Capture the cell that displays the provided text and extract its [X, Y] central coordinate. 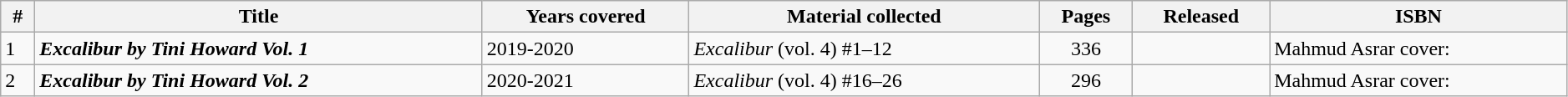
ISBN [1418, 17]
# [18, 17]
Excalibur (vol. 4) #1–12 [864, 48]
Excalibur by Tini Howard Vol. 1 [259, 48]
2019-2020 [586, 48]
Title [259, 17]
296 [1086, 80]
Released [1201, 17]
336 [1086, 48]
Material collected [864, 17]
2020-2021 [586, 80]
Pages [1086, 17]
2 [18, 80]
Years covered [586, 17]
Excalibur (vol. 4) #16–26 [864, 80]
Excalibur by Tini Howard Vol. 2 [259, 80]
1 [18, 48]
